Extract the [x, y] coordinate from the center of the cell holding the provided text.  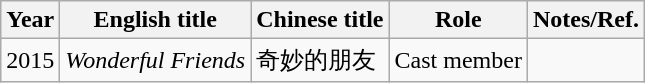
Year [30, 20]
Notes/Ref. [586, 20]
2015 [30, 60]
奇妙的朋友 [320, 60]
English title [156, 20]
Cast member [458, 60]
Wonderful Friends [156, 60]
Role [458, 20]
Chinese title [320, 20]
